Identify which cell holds the provided text, then report its [X, Y] central coordinate. 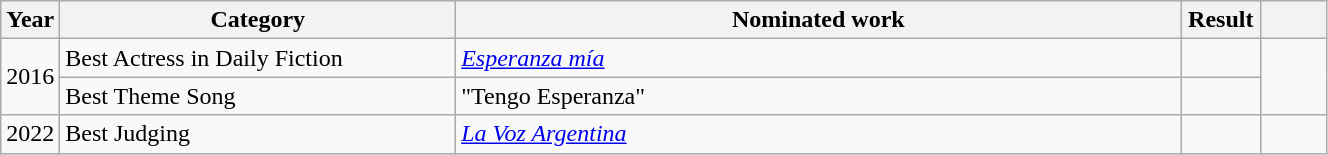
Best Judging [258, 134]
2016 [30, 77]
Category [258, 20]
Best Actress in Daily Fiction [258, 58]
2022 [30, 134]
Nominated work [818, 20]
Year [30, 20]
Esperanza mía [818, 58]
Result [1221, 20]
Best Theme Song [258, 96]
"Tengo Esperanza" [818, 96]
La Voz Argentina [818, 134]
